Scan for the cell matching the given text and deliver its [X, Y] coordinate at center. 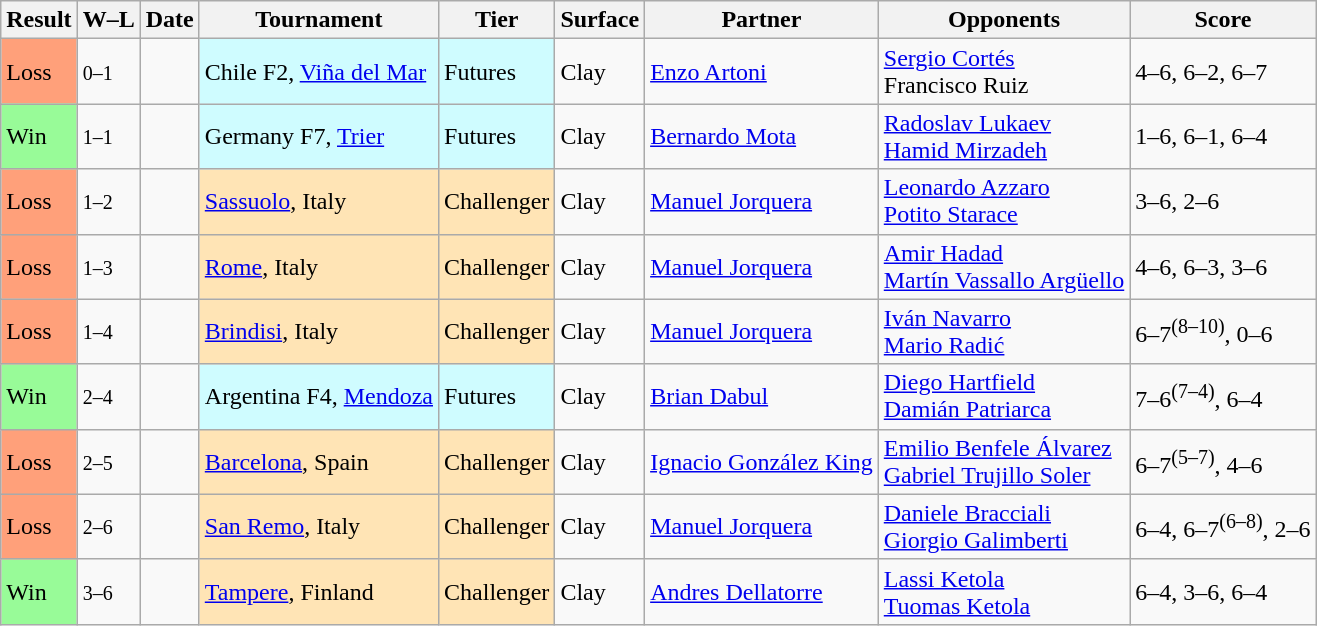
1–2 [108, 202]
Sassuolo, Italy [318, 202]
4–6, 6–2, 6–7 [1223, 72]
Rome, Italy [318, 266]
Argentina F4, Mendoza [318, 396]
Enzo Artoni [762, 72]
Tournament [318, 20]
Surface [600, 20]
Radoslav Lukaev Hamid Mirzadeh [1004, 136]
3–6, 2–6 [1223, 202]
2–5 [108, 462]
Daniele Bracciali Giorgio Galimberti [1004, 526]
1–4 [108, 332]
Brian Dabul [762, 396]
San Remo, Italy [318, 526]
Brindisi, Italy [318, 332]
Result [39, 20]
Partner [762, 20]
Amir Hadad Martín Vassallo Argüello [1004, 266]
2–6 [108, 526]
Date [170, 20]
Emilio Benfele Álvarez Gabriel Trujillo Soler [1004, 462]
Bernardo Mota [762, 136]
Tier [497, 20]
Sergio Cortés Francisco Ruiz [1004, 72]
0–1 [108, 72]
Iván Navarro Mario Radić [1004, 332]
Tampere, Finland [318, 592]
Score [1223, 20]
6–4, 6–7(6–8), 2–6 [1223, 526]
Leonardo Azzaro Potito Starace [1004, 202]
2–4 [108, 396]
Ignacio González King [762, 462]
Diego Hartfield Damián Patriarca [1004, 396]
1–3 [108, 266]
Andres Dellatorre [762, 592]
7–6(7–4), 6–4 [1223, 396]
Opponents [1004, 20]
1–6, 6–1, 6–4 [1223, 136]
W–L [108, 20]
Germany F7, Trier [318, 136]
6–7(8–10), 0–6 [1223, 332]
Lassi Ketola Tuomas Ketola [1004, 592]
3–6 [108, 592]
Barcelona, Spain [318, 462]
6–4, 3–6, 6–4 [1223, 592]
4–6, 6–3, 3–6 [1223, 266]
6–7(5–7), 4–6 [1223, 462]
1–1 [108, 136]
Chile F2, Viña del Mar [318, 72]
